Locate the cell with the specified text and output its [x, y] center coordinate. 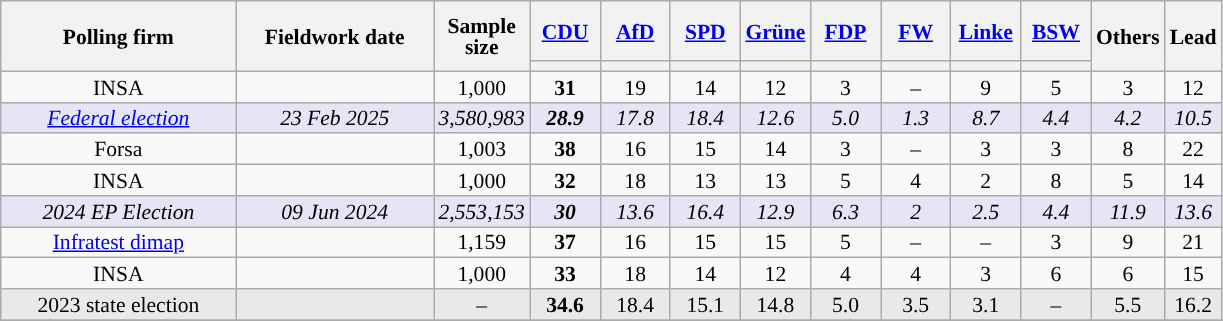
1.3 [916, 118]
Others [1128, 36]
8.7 [986, 118]
3.1 [986, 304]
37 [565, 242]
FW [916, 31]
Forsa [118, 150]
Federal election [118, 118]
34.6 [565, 304]
Fieldwork date [335, 36]
23 Feb 2025 [335, 118]
6.3 [845, 212]
10.5 [1194, 118]
Linke [986, 31]
17.8 [635, 118]
33 [565, 274]
Lead [1194, 36]
09 Jun 2024 [335, 212]
32 [565, 180]
2,553,153 [482, 212]
1,159 [482, 242]
11.9 [1128, 212]
28.9 [565, 118]
3,580,983 [482, 118]
19 [635, 86]
12.9 [775, 212]
FDP [845, 31]
15.1 [705, 304]
3.5 [916, 304]
BSW [1056, 31]
31 [565, 86]
AfD [635, 31]
16.4 [705, 212]
30 [565, 212]
2023 state election [118, 304]
CDU [565, 31]
21 [1194, 242]
5.5 [1128, 304]
1,003 [482, 150]
12.6 [775, 118]
16.2 [1194, 304]
Samplesize [482, 36]
Grüne [775, 31]
14.8 [775, 304]
4.2 [1128, 118]
22 [1194, 150]
SPD [705, 31]
38 [565, 150]
2.5 [986, 212]
Polling firm [118, 36]
2024 EP Election [118, 212]
Infratest dimap [118, 242]
